Identify which cell holds the provided text, then report its [X, Y] central coordinate. 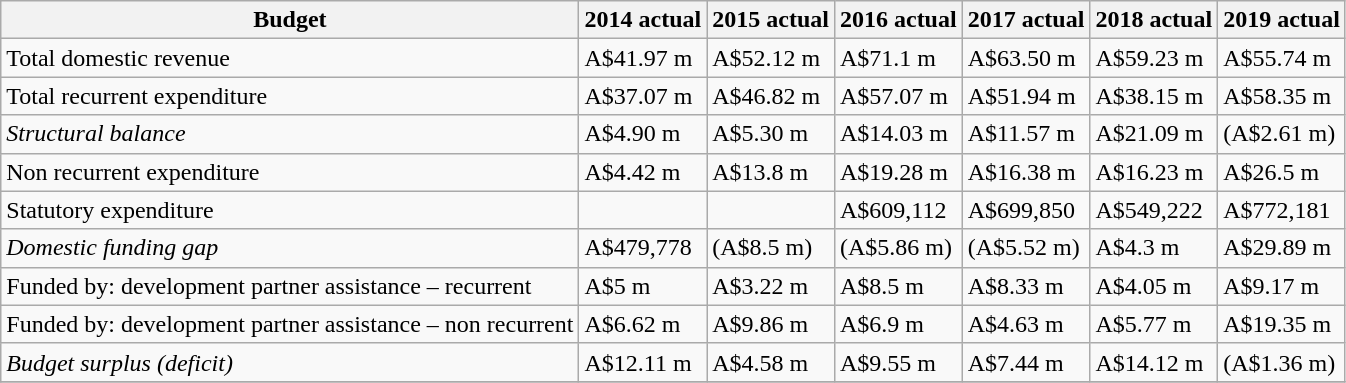
A$5 m [643, 286]
A$37.07 m [643, 96]
Budget surplus (deficit) [290, 362]
A$12.11 m [643, 362]
A$9.86 m [771, 324]
(A$5.86 m) [898, 248]
A$38.15 m [1154, 96]
2016 actual [898, 20]
A$19.35 m [1282, 324]
Funded by: development partner assistance – non recurrent [290, 324]
Statutory expenditure [290, 210]
A$4.3 m [1154, 248]
A$8.33 m [1026, 286]
(A$5.52 m) [1026, 248]
(A$2.61 m) [1282, 134]
A$772,181 [1282, 210]
A$55.74 m [1282, 58]
A$14.12 m [1154, 362]
A$26.5 m [1282, 172]
A$4.90 m [643, 134]
2017 actual [1026, 20]
A$41.97 m [643, 58]
A$549,222 [1154, 210]
A$29.89 m [1282, 248]
A$4.58 m [771, 362]
A$16.23 m [1154, 172]
2018 actual [1154, 20]
(A$8.5 m) [771, 248]
A$11.57 m [1026, 134]
A$479,778 [643, 248]
A$4.42 m [643, 172]
2015 actual [771, 20]
Total recurrent expenditure [290, 96]
A$14.03 m [898, 134]
Total domestic revenue [290, 58]
A$9.55 m [898, 362]
A$52.12 m [771, 58]
Structural balance [290, 134]
2014 actual [643, 20]
(A$1.36 m) [1282, 362]
A$6.62 m [643, 324]
Domestic funding gap [290, 248]
A$5.30 m [771, 134]
A$59.23 m [1154, 58]
A$13.8 m [771, 172]
A$6.9 m [898, 324]
A$57.07 m [898, 96]
Non recurrent expenditure [290, 172]
A$699,850 [1026, 210]
A$46.82 m [771, 96]
A$9.17 m [1282, 286]
A$7.44 m [1026, 362]
A$58.35 m [1282, 96]
A$3.22 m [771, 286]
A$51.94 m [1026, 96]
A$19.28 m [898, 172]
2019 actual [1282, 20]
A$609,112 [898, 210]
A$16.38 m [1026, 172]
A$4.05 m [1154, 286]
A$8.5 m [898, 286]
A$71.1 m [898, 58]
A$21.09 m [1154, 134]
A$4.63 m [1026, 324]
Budget [290, 20]
A$63.50 m [1026, 58]
Funded by: development partner assistance – recurrent [290, 286]
A$5.77 m [1154, 324]
